Locate the cell with the specified text and output its (X, Y) center coordinate. 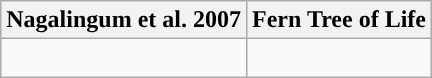
Nagalingum et al. 2007 (124, 20)
Fern Tree of Life (338, 20)
